Determine the [X, Y] coordinate at the center of the cell enclosing the given text.  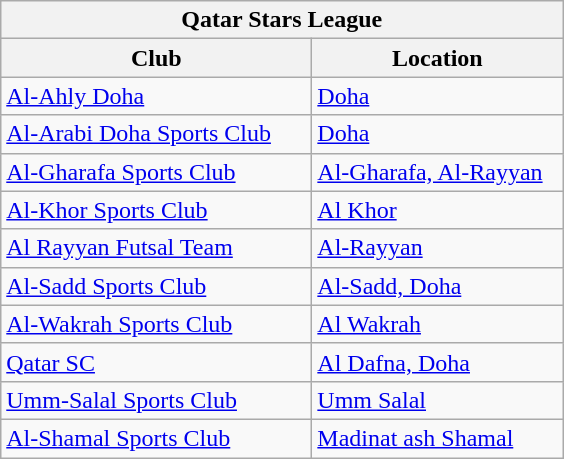
Location [438, 58]
Al-Ahly Doha [156, 96]
Al-Wakrah Sports Club [156, 324]
Qatar SC [156, 362]
Madinat ash Shamal [438, 438]
Umm-Salal Sports Club [156, 400]
Al Rayyan Futsal Team [156, 248]
Al-Sadd, Doha [438, 286]
Al-Khor Sports Club [156, 210]
Qatar Stars League [282, 20]
Club [156, 58]
Al-Shamal Sports Club [156, 438]
Al-Gharafa, Al-Rayyan [438, 172]
Al-Rayyan [438, 248]
Al Dafna, Doha [438, 362]
Al-Arabi Doha Sports Club [156, 134]
Al-Sadd Sports Club [156, 286]
Al Wakrah [438, 324]
Al-Gharafa Sports Club [156, 172]
Umm Salal [438, 400]
Al Khor [438, 210]
